Determine the (X, Y) coordinate at the center of the cell enclosing the given text.  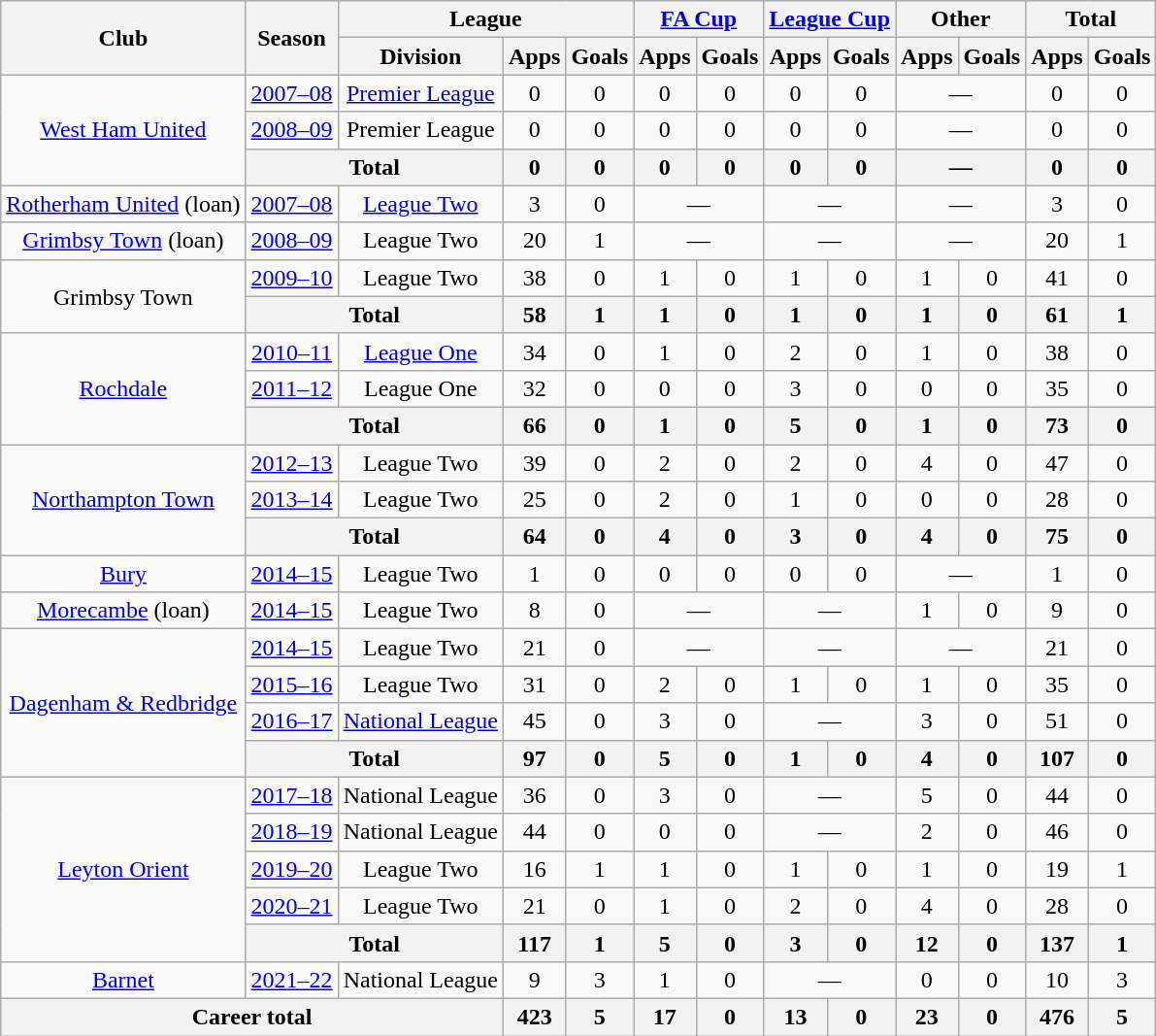
Morecambe (loan) (123, 611)
66 (534, 425)
137 (1057, 943)
8 (534, 611)
Grimbsy Town (loan) (123, 241)
2020–21 (291, 906)
2018–19 (291, 832)
Career total (252, 1017)
2016–17 (291, 721)
2019–20 (291, 869)
West Ham United (123, 130)
2010–11 (291, 351)
23 (927, 1017)
36 (534, 795)
17 (665, 1017)
117 (534, 943)
46 (1057, 832)
31 (534, 685)
Division (420, 56)
58 (534, 315)
107 (1057, 758)
2013–14 (291, 500)
League (485, 19)
12 (927, 943)
2015–16 (291, 685)
13 (796, 1017)
75 (1057, 537)
97 (534, 758)
2017–18 (291, 795)
2012–13 (291, 463)
2009–10 (291, 278)
FA Cup (699, 19)
League Cup (830, 19)
51 (1057, 721)
Club (123, 38)
19 (1057, 869)
47 (1057, 463)
25 (534, 500)
45 (534, 721)
Season (291, 38)
61 (1057, 315)
Grimbsy Town (123, 296)
Rochdale (123, 388)
423 (534, 1017)
Bury (123, 574)
64 (534, 537)
476 (1057, 1017)
34 (534, 351)
41 (1057, 278)
2011–12 (291, 388)
Barnet (123, 980)
Leyton Orient (123, 869)
2021–22 (291, 980)
73 (1057, 425)
Dagenham & Redbridge (123, 703)
32 (534, 388)
Rotherham United (loan) (123, 204)
Other (961, 19)
39 (534, 463)
16 (534, 869)
10 (1057, 980)
Northampton Town (123, 500)
